Output the (X, Y) coordinate of the center of the cell containing the given text.  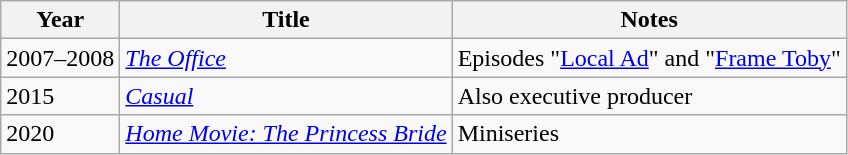
2007–2008 (60, 58)
Miniseries (649, 134)
Episodes "Local Ad" and "Frame Toby" (649, 58)
Title (286, 20)
Year (60, 20)
The Office (286, 58)
2015 (60, 96)
Notes (649, 20)
Casual (286, 96)
2020 (60, 134)
Home Movie: The Princess Bride (286, 134)
Also executive producer (649, 96)
